Return the [X, Y] coordinate for the center point of the cell that contains the specified text.  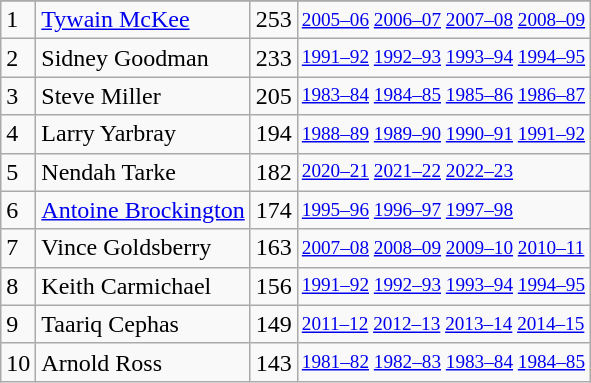
194 [274, 134]
6 [18, 210]
Antoine Brockington [143, 210]
205 [274, 96]
174 [274, 210]
2005–06 2006–07 2007–08 2008–09 [443, 20]
Nendah Tarke [143, 172]
1995–96 1996–97 1997–98 [443, 210]
Larry Yarbray [143, 134]
5 [18, 172]
2 [18, 58]
Tywain McKee [143, 20]
7 [18, 248]
182 [274, 172]
Vince Goldsberry [143, 248]
1983–84 1984–85 1985–86 1986–87 [443, 96]
Steve Miller [143, 96]
1 [18, 20]
143 [274, 362]
Keith Carmichael [143, 286]
233 [274, 58]
4 [18, 134]
163 [274, 248]
1988–89 1989–90 1990–91 1991–92 [443, 134]
Sidney Goodman [143, 58]
Taariq Cephas [143, 324]
10 [18, 362]
Arnold Ross [143, 362]
253 [274, 20]
2007–08 2008–09 2009–10 2010–11 [443, 248]
2011–12 2012–13 2013–14 2014–15 [443, 324]
156 [274, 286]
1981–82 1982–83 1983–84 1984–85 [443, 362]
8 [18, 286]
149 [274, 324]
3 [18, 96]
2020–21 2021–22 2022–23 [443, 172]
9 [18, 324]
